From the cell containing the given text, extract its center point as (X, Y) coordinate. 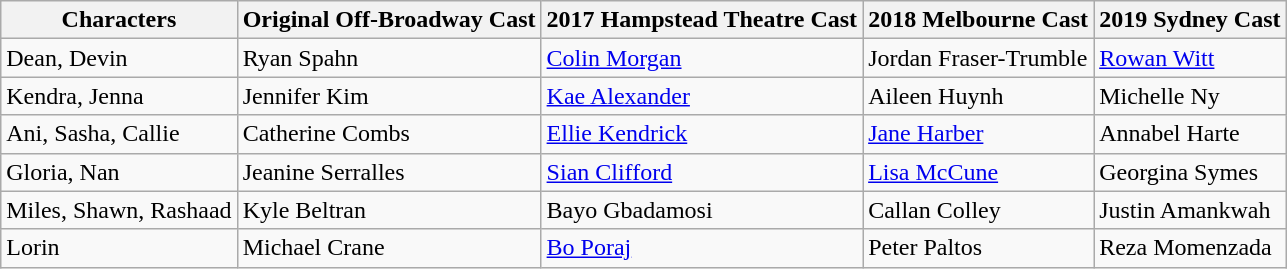
Ani, Sasha, Callie (119, 134)
Kyle Beltran (389, 210)
Jane Harber (978, 134)
2017 Hampstead Theatre Cast (702, 20)
Gloria, Nan (119, 172)
Reza Momenzada (1190, 248)
Kendra, Jenna (119, 96)
Aileen Huynh (978, 96)
Peter Paltos (978, 248)
Bayo Gbadamosi (702, 210)
Ryan Spahn (389, 58)
Jennifer Kim (389, 96)
Lorin (119, 248)
Characters (119, 20)
Kae Alexander (702, 96)
Annabel Harte (1190, 134)
Dean, Devin (119, 58)
Justin Amankwah (1190, 210)
Michelle Ny (1190, 96)
Lisa McCune (978, 172)
Catherine Combs (389, 134)
Jeanine Serralles (389, 172)
Original Off-Broadway Cast (389, 20)
Sian Clifford (702, 172)
Michael Crane (389, 248)
2019 Sydney Cast (1190, 20)
Jordan Fraser-Trumble (978, 58)
Callan Colley (978, 210)
Bo Poraj (702, 248)
Georgina Symes (1190, 172)
Rowan Witt (1190, 58)
2018 Melbourne Cast (978, 20)
Ellie Kendrick (702, 134)
Colin Morgan (702, 58)
Miles, Shawn, Rashaad (119, 210)
